Return the (x, y) coordinate for the center point of the cell that contains the specified text.  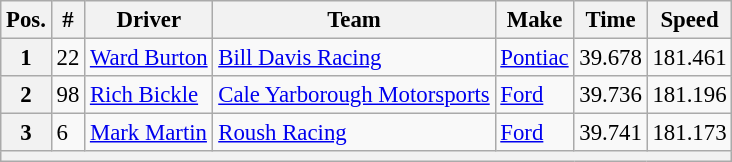
Speed (690, 20)
Make (534, 20)
Mark Martin (149, 133)
3 (26, 133)
Pos. (26, 20)
39.736 (610, 95)
6 (68, 133)
Bill Davis Racing (354, 58)
181.461 (690, 58)
22 (68, 58)
Time (610, 20)
98 (68, 95)
39.741 (610, 133)
Cale Yarborough Motorsports (354, 95)
Ward Burton (149, 58)
Rich Bickle (149, 95)
Team (354, 20)
1 (26, 58)
39.678 (610, 58)
Driver (149, 20)
# (68, 20)
Roush Racing (354, 133)
Pontiac (534, 58)
181.173 (690, 133)
2 (26, 95)
181.196 (690, 95)
